Search for the cell housing the specified text and yield its [x, y] center coordinate. 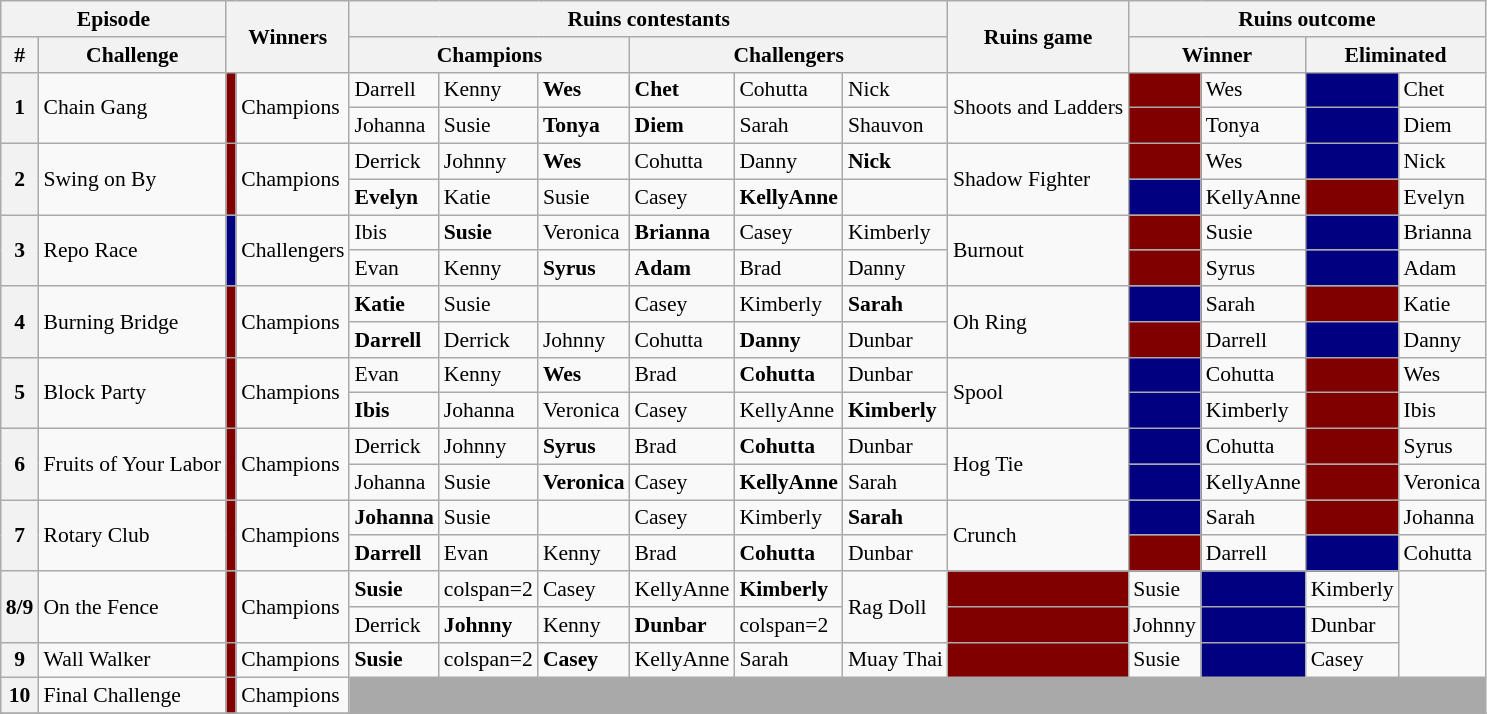
Crunch [1038, 536]
Shadow Fighter [1038, 180]
8/9 [20, 606]
3 [20, 250]
Hog Tie [1038, 464]
Final Challenge [132, 696]
Ruins contestants [648, 19]
# [20, 55]
Fruits of Your Labor [132, 464]
Winner [1216, 55]
1 [20, 108]
10 [20, 696]
Episode [114, 19]
Rotary Club [132, 536]
2 [20, 180]
Winners [288, 36]
Challenge [132, 55]
Oh Ring [1038, 322]
On the Fence [132, 606]
Muay Thai [896, 660]
Shoots and Ladders [1038, 108]
5 [20, 392]
Swing on By [132, 180]
7 [20, 536]
Block Party [132, 392]
9 [20, 660]
Burnout [1038, 250]
Chain Gang [132, 108]
Spool [1038, 392]
Ruins outcome [1306, 19]
Burning Bridge [132, 322]
4 [20, 322]
Rag Doll [896, 606]
Wall Walker [132, 660]
6 [20, 464]
Repo Race [132, 250]
Ruins game [1038, 36]
Shauvon [896, 126]
Eliminated [1396, 55]
